From the cell containing the given text, extract its center point as (X, Y) coordinate. 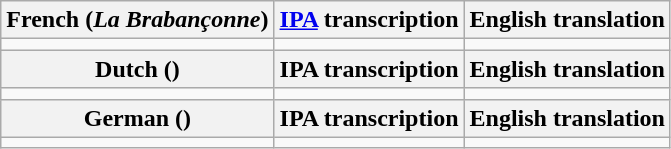
Dutch () (138, 69)
German () (138, 118)
French (La Brabançonne) (138, 20)
